Extract the (X, Y) coordinate from the center of the cell holding the provided text.  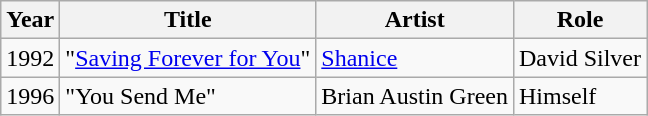
David Silver (580, 58)
Himself (580, 96)
1992 (30, 58)
1996 (30, 96)
Role (580, 20)
"Saving Forever for You" (188, 58)
Brian Austin Green (415, 96)
Title (188, 20)
Shanice (415, 58)
Year (30, 20)
Artist (415, 20)
"You Send Me" (188, 96)
